Capture the cell that displays the provided text and extract its [x, y] central coordinate. 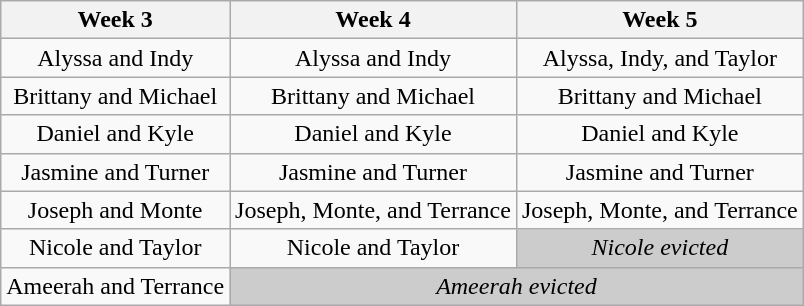
Week 4 [374, 20]
Ameerah and Terrance [116, 286]
Ameerah evicted [517, 286]
Joseph and Monte [116, 210]
Alyssa, Indy, and Taylor [660, 58]
Nicole evicted [660, 248]
Week 3 [116, 20]
Week 5 [660, 20]
